For the text-containing cell, return its midpoint in (x, y) coordinate format. 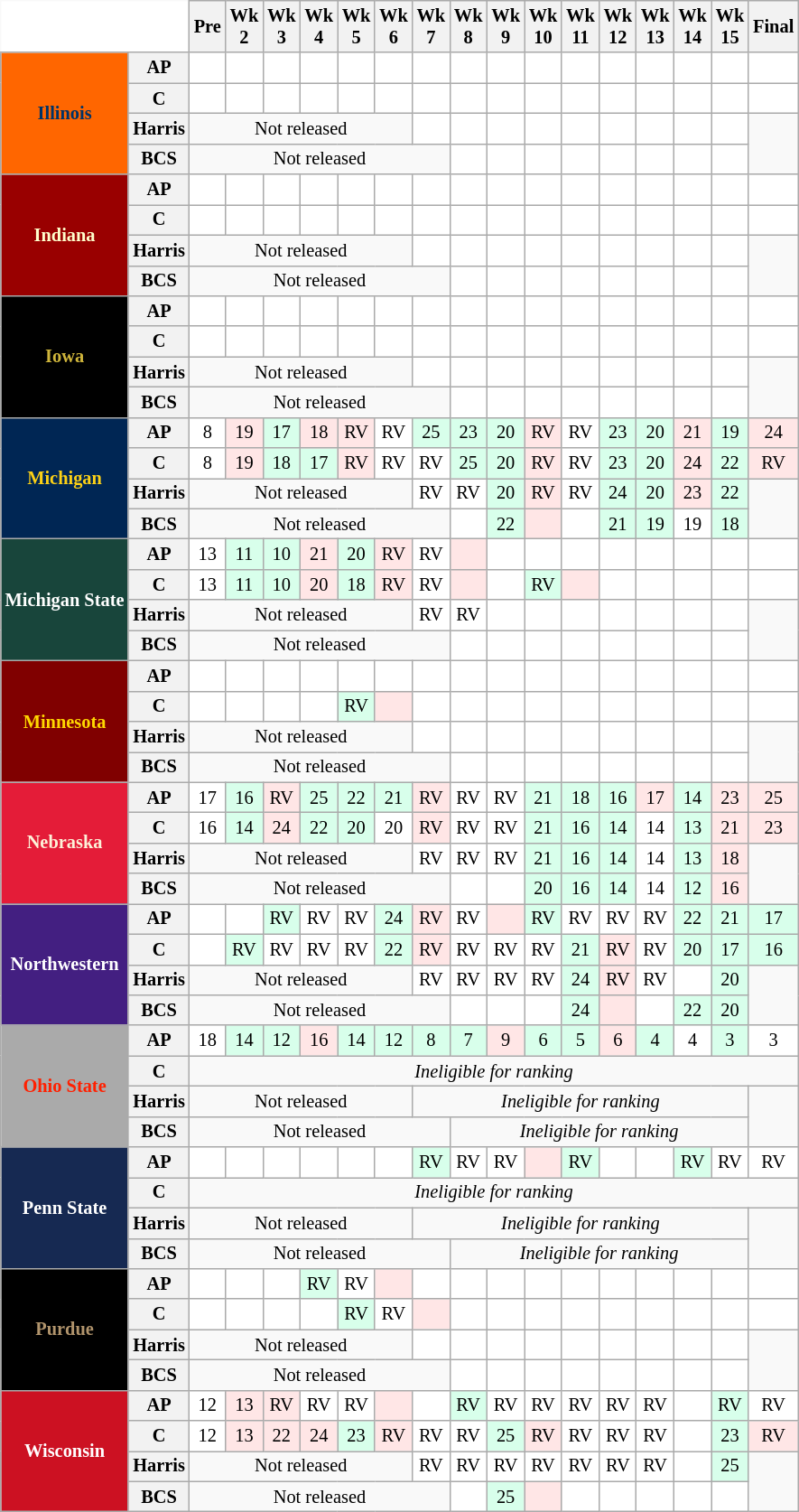
Wk8 (468, 26)
Wk5 (356, 26)
Final (773, 26)
Ohio State (65, 1086)
Purdue (65, 1330)
Illinois (65, 114)
Northwestern (65, 965)
Michigan (65, 479)
Wk14 (692, 26)
Wk11 (580, 26)
Wk10 (544, 26)
Wk12 (618, 26)
Wk2 (244, 26)
Wisconsin (65, 1451)
7 (468, 1041)
Wk13 (655, 26)
Indiana (65, 235)
Nebraska (65, 844)
Wk7 (432, 26)
Penn State (65, 1209)
Iowa (65, 356)
Pre (208, 26)
Michigan State (65, 600)
9 (506, 1041)
Wk4 (318, 26)
Wk9 (506, 26)
Wk6 (394, 26)
Wk15 (729, 26)
5 (580, 1041)
Wk3 (282, 26)
Minnesota (65, 721)
